Find where the given text appears and provide that cell's center as (X, Y) coordinate. 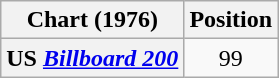
Chart (1976) (92, 20)
US Billboard 200 (92, 58)
99 (231, 58)
Position (231, 20)
